Detect which cell encompasses the target text, then output its (x, y) center coordinate. 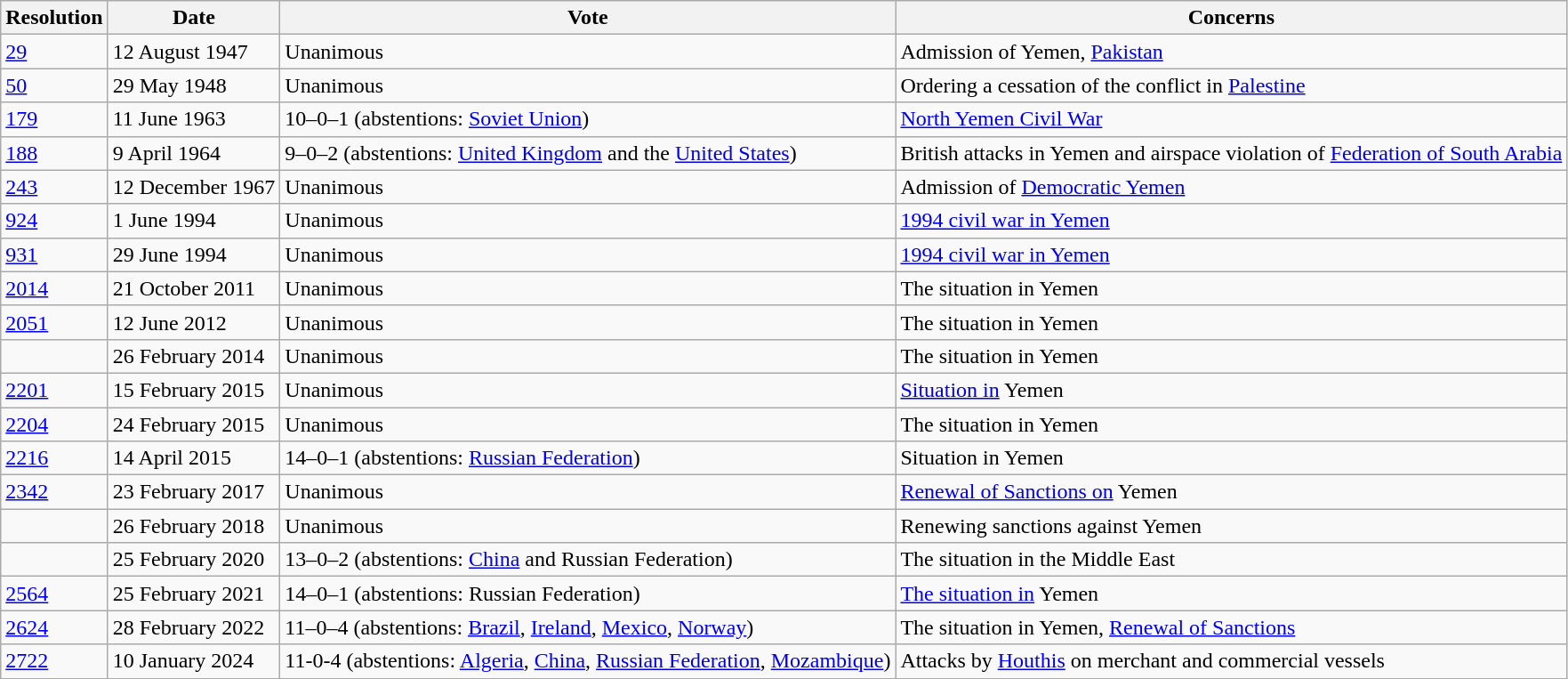
2051 (54, 322)
North Yemen Civil War (1231, 119)
9 April 1964 (194, 153)
2216 (54, 458)
24 February 2015 (194, 424)
The situation in the Middle East (1231, 560)
Resolution (54, 18)
2722 (54, 661)
29 May 1948 (194, 85)
931 (54, 255)
The situation in Yemen, Renewal of Sanctions (1231, 627)
243 (54, 187)
25 February 2021 (194, 594)
12 August 1947 (194, 52)
10–0–1 (abstentions: Soviet Union) (588, 119)
25 February 2020 (194, 560)
Admission of Yemen, Pakistan (1231, 52)
2564 (54, 594)
2014 (54, 288)
23 February 2017 (194, 492)
Renewal of Sanctions on Yemen (1231, 492)
11-0-4 (abstentions: Algeria, China, Russian Federation, Mozambique) (588, 661)
10 January 2024 (194, 661)
Date (194, 18)
Concerns (1231, 18)
12 June 2012 (194, 322)
9–0–2 (abstentions: United Kingdom and the United States) (588, 153)
15 February 2015 (194, 390)
Admission of Democratic Yemen (1231, 187)
Attacks by Houthis on merchant and commercial vessels (1231, 661)
2204 (54, 424)
26 February 2014 (194, 356)
Vote (588, 18)
50 (54, 85)
1 June 1994 (194, 221)
Ordering a cessation of the conflict in Palestine (1231, 85)
188 (54, 153)
13–0–2 (abstentions: China and Russian Federation) (588, 560)
2624 (54, 627)
Renewing sanctions against Yemen (1231, 526)
29 (54, 52)
British attacks in Yemen and airspace violation of Federation of South Arabia (1231, 153)
26 February 2018 (194, 526)
21 October 2011 (194, 288)
924 (54, 221)
12 December 1967 (194, 187)
179 (54, 119)
28 February 2022 (194, 627)
11–0–4 (abstentions: Brazil, Ireland, Mexico, Norway) (588, 627)
2342 (54, 492)
2201 (54, 390)
29 June 1994 (194, 255)
11 June 1963 (194, 119)
14 April 2015 (194, 458)
